Output the [X, Y] coordinate of the center of the cell containing the given text.  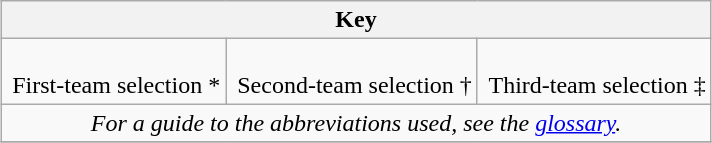
Key [356, 20]
Third-team selection ‡ [594, 72]
For a guide to the abbreviations used, see the glossary. [356, 123]
First-team selection * [114, 72]
Second-team selection † [352, 72]
